For the text-containing cell, return its midpoint in (x, y) coordinate format. 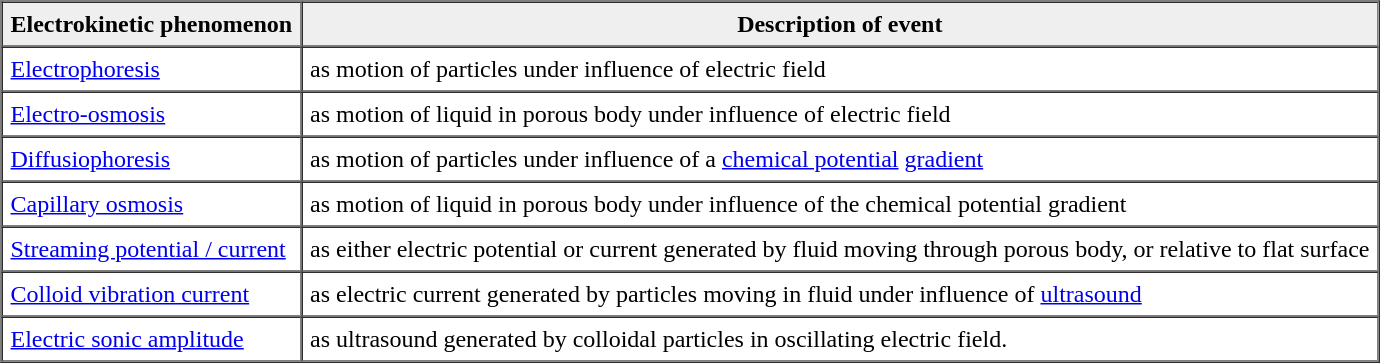
Colloid vibration current (152, 294)
Description of event (840, 24)
as electric current generated by particles moving in fluid under influence of ultrasound (840, 294)
as motion of particles under influence of electric field (840, 68)
Electrokinetic phenomenon (152, 24)
Streaming potential / current (152, 248)
Capillary osmosis (152, 204)
Electric sonic amplitude (152, 338)
Electro-osmosis (152, 114)
as motion of liquid in porous body under influence of the chemical potential gradient (840, 204)
as motion of particles under influence of a chemical potential gradient (840, 158)
Diffusiophoresis (152, 158)
as ultrasound generated by colloidal particles in oscillating electric field. (840, 338)
as either electric potential or current generated by fluid moving through porous body, or relative to flat surface (840, 248)
Electrophoresis (152, 68)
as motion of liquid in porous body under influence of electric field (840, 114)
